Return (x, y) of the center of cell containing provided text 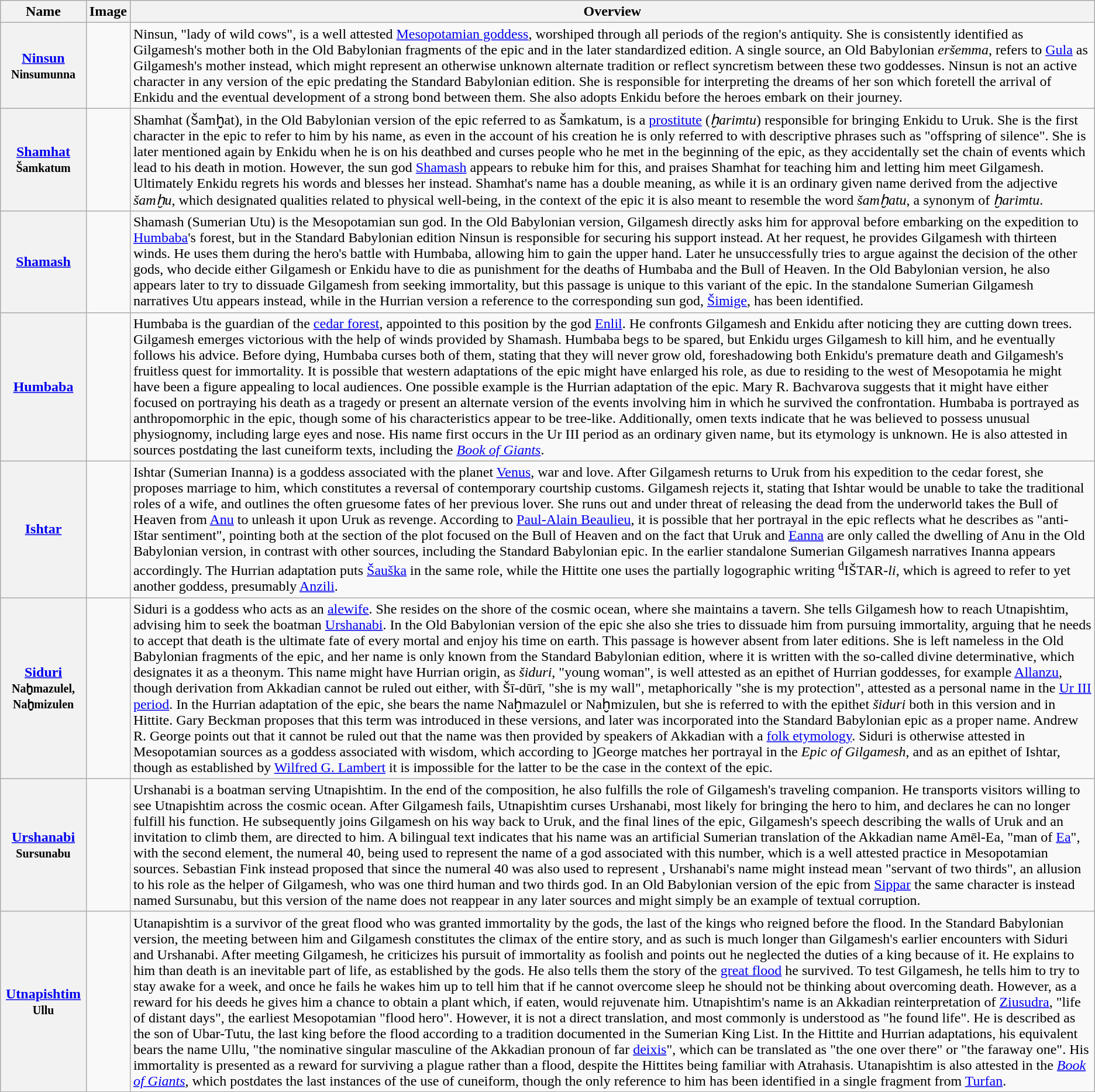
Name (43, 12)
Shamhat Šamkatum (43, 160)
Siduri Naḫmazulel, Naḫmizulen (43, 688)
Humbaba (43, 387)
Ishtar (43, 529)
Ninsun Ninsumunna (43, 66)
Utnapishtim Ullu (43, 1001)
Urshanabi Sursunabu (43, 845)
Shamash (43, 262)
Image (108, 12)
Overview (612, 12)
